Pinpoint the cell where the given text exists, returning its (x, y) midpoint coordinate. 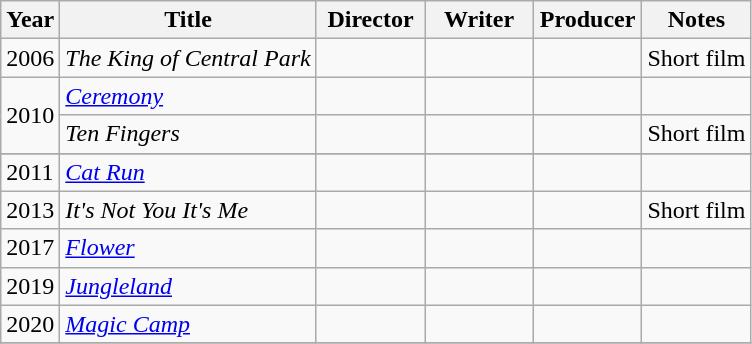
Jungleland (188, 286)
The King of Central Park (188, 58)
2020 (30, 324)
Year (30, 20)
Notes (696, 20)
Flower (188, 248)
It's Not You It's Me (188, 210)
2013 (30, 210)
2010 (30, 115)
Cat Run (188, 172)
Ceremony (188, 96)
Producer (588, 20)
Title (188, 20)
2019 (30, 286)
Magic Camp (188, 324)
2011 (30, 172)
2017 (30, 248)
Director (370, 20)
Writer (480, 20)
2006 (30, 58)
Ten Fingers (188, 134)
